Find where the given text appears and provide that cell's center as (x, y) coordinate. 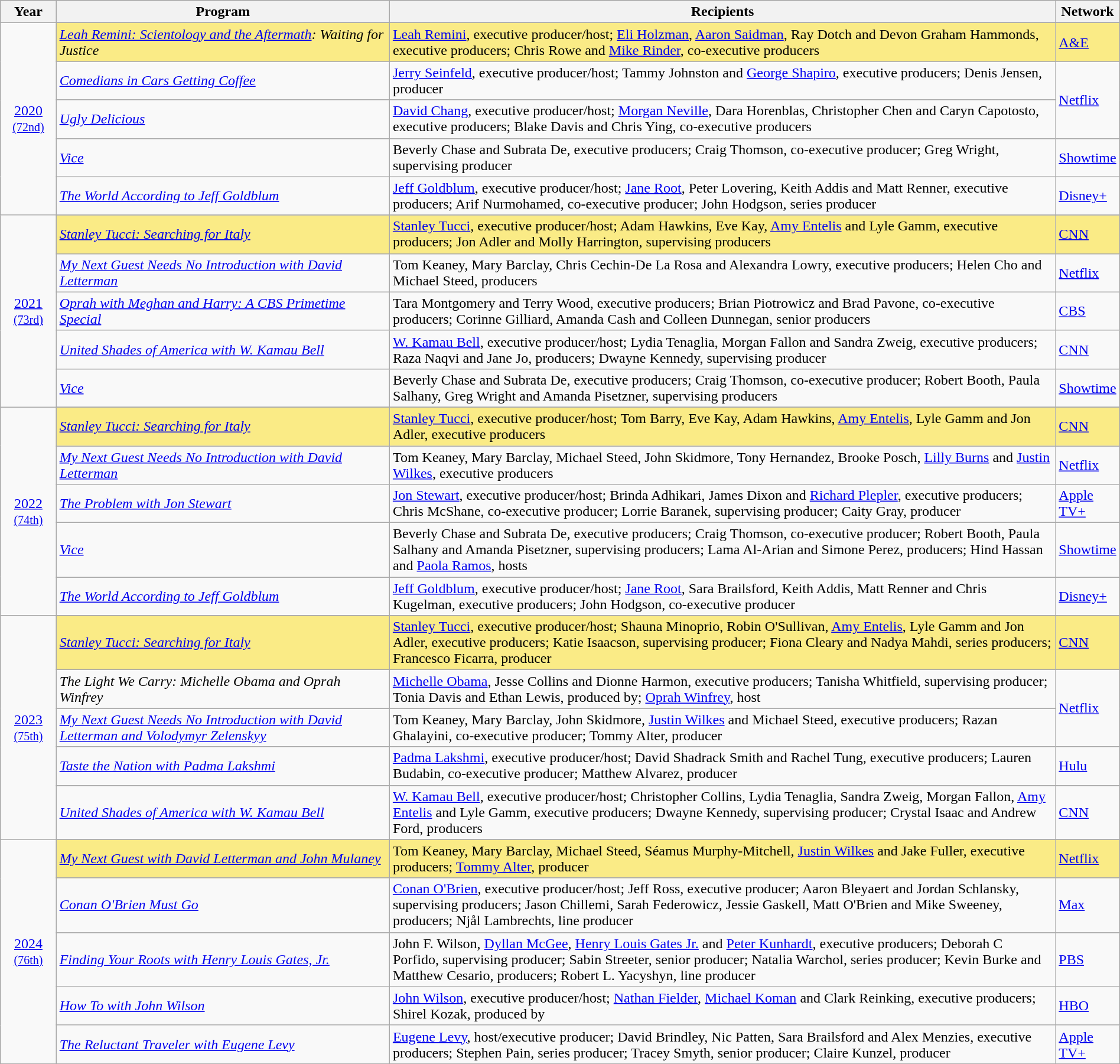
Program (223, 12)
The Light We Carry: Michelle Obama and Oprah Winfrey (223, 689)
2024(76th) (28, 951)
Oprah with Meghan and Harry: A CBS Primetime Special (223, 311)
HBO (1088, 1006)
Max (1088, 905)
Conan O'Brien Must Go (223, 905)
CBS (1088, 311)
Recipients (722, 12)
2021(73rd) (28, 311)
Tom Keaney, Mary Barclay, Michael Steed, John Skidmore, Tony Hernandez, Brooke Posch, Lilly Burns and Justin Wilkes, executive producers (722, 464)
A&E (1088, 43)
Comedians in Cars Getting Coffee (223, 80)
Leah Remini: Scientology and the Aftermath: Waiting for Justice (223, 43)
Jerry Seinfeld, executive producer/host; Tammy Johnston and George Shapiro, executive producers; Denis Jensen, producer (722, 80)
John Wilson, executive producer/host; Nathan Fielder, Michael Koman and Clark Reinking, executive producers; Shirel Kozak, produced by (722, 1006)
2022(74th) (28, 511)
Network (1088, 12)
How To with John Wilson (223, 1006)
Finding Your Roots with Henry Louis Gates, Jr. (223, 959)
2020(72nd) (28, 119)
Stanley Tucci, executive producer/host; Tom Barry, Eve Kay, Adam Hawkins, Amy Entelis, Lyle Gamm and Jon Adler, executive producers (722, 427)
My Next Guest Needs No Introduction with David Letterman and Volodymyr Zelenskyy (223, 728)
Hulu (1088, 766)
PBS (1088, 959)
The Problem with Jon Stewart (223, 503)
Beverly Chase and Subrata De, executive producers; Craig Thomson, co-executive producer; Greg Wright, supervising producer (722, 157)
Taste the Nation with Padma Lakshmi (223, 766)
Tom Keaney, Mary Barclay, Chris Cechin-De La Rosa and Alexandra Lowry, executive producers; Helen Cho and Michael Steed, producers (722, 273)
Year (28, 12)
My Next Guest with David Letterman and John Mulaney (223, 859)
The Reluctant Traveler with Eugene Levy (223, 1045)
2023(75th) (28, 728)
Ugly Delicious (223, 119)
Tom Keaney, Mary Barclay, Michael Steed, Séamus Murphy-Mitchell, Justin Wilkes and Jake Fuller, executive producers; Tommy Alter, producer (722, 859)
